Extract the [x, y] coordinate from the center of the cell holding the provided text.  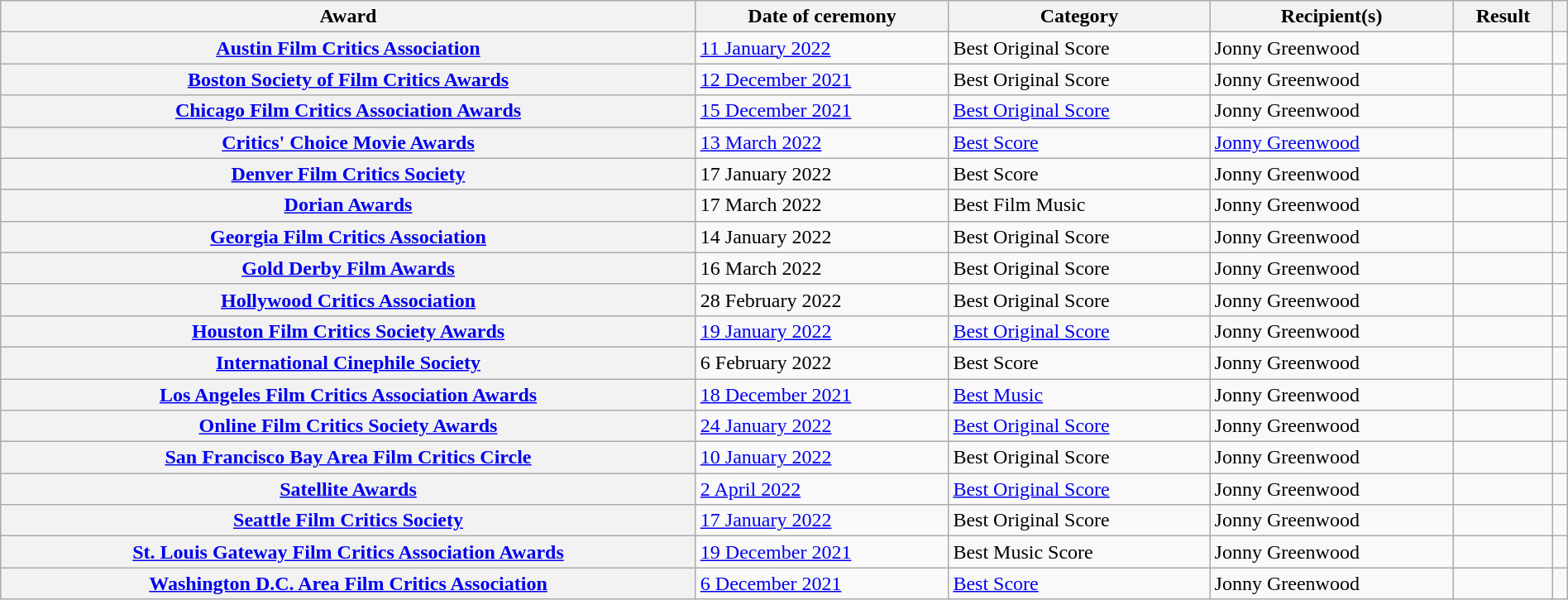
19 January 2022 [822, 331]
Best Music [1079, 395]
12 December 2021 [822, 79]
San Francisco Bay Area Film Critics Circle [349, 458]
6 December 2021 [822, 583]
Hollywood Critics Association [349, 300]
10 January 2022 [822, 458]
17 March 2022 [822, 205]
6 February 2022 [822, 362]
Date of ceremony [822, 17]
Award [349, 17]
Recipient(s) [1331, 17]
Houston Film Critics Society Awards [349, 331]
11 January 2022 [822, 48]
Denver Film Critics Society [349, 174]
Best Music Score [1079, 552]
Category [1079, 17]
Critics' Choice Movie Awards [349, 142]
Los Angeles Film Critics Association Awards [349, 395]
Satellite Awards [349, 489]
15 December 2021 [822, 111]
28 February 2022 [822, 300]
Chicago Film Critics Association Awards [349, 111]
18 December 2021 [822, 395]
14 January 2022 [822, 237]
19 December 2021 [822, 552]
24 January 2022 [822, 426]
Best Film Music [1079, 205]
Dorian Awards [349, 205]
16 March 2022 [822, 268]
13 March 2022 [822, 142]
Result [1503, 17]
Austin Film Critics Association [349, 48]
Seattle Film Critics Society [349, 521]
2 April 2022 [822, 489]
Online Film Critics Society Awards [349, 426]
Georgia Film Critics Association [349, 237]
Boston Society of Film Critics Awards [349, 79]
Gold Derby Film Awards [349, 268]
St. Louis Gateway Film Critics Association Awards [349, 552]
International Cinephile Society [349, 362]
Washington D.C. Area Film Critics Association [349, 583]
